Return [x, y] of the center of cell containing provided text 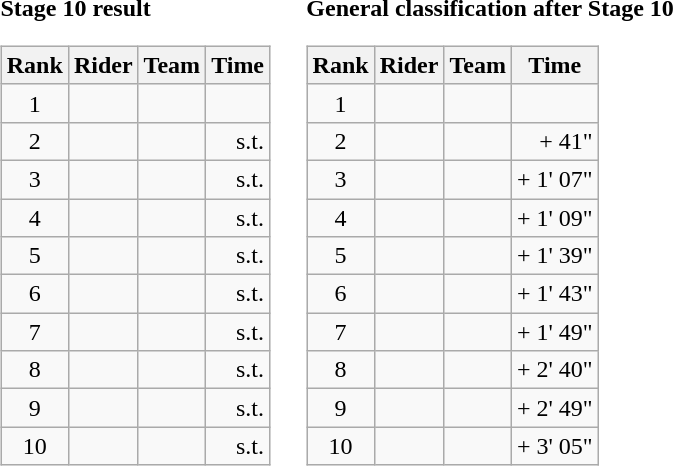
+ 3' 05" [554, 446]
+ 41" [554, 141]
+ 1' 49" [554, 332]
+ 2' 49" [554, 408]
+ 1' 09" [554, 217]
+ 1' 43" [554, 294]
+ 1' 07" [554, 179]
+ 2' 40" [554, 370]
+ 1' 39" [554, 256]
